Scan for the cell matching the given text and deliver its [X, Y] coordinate at center. 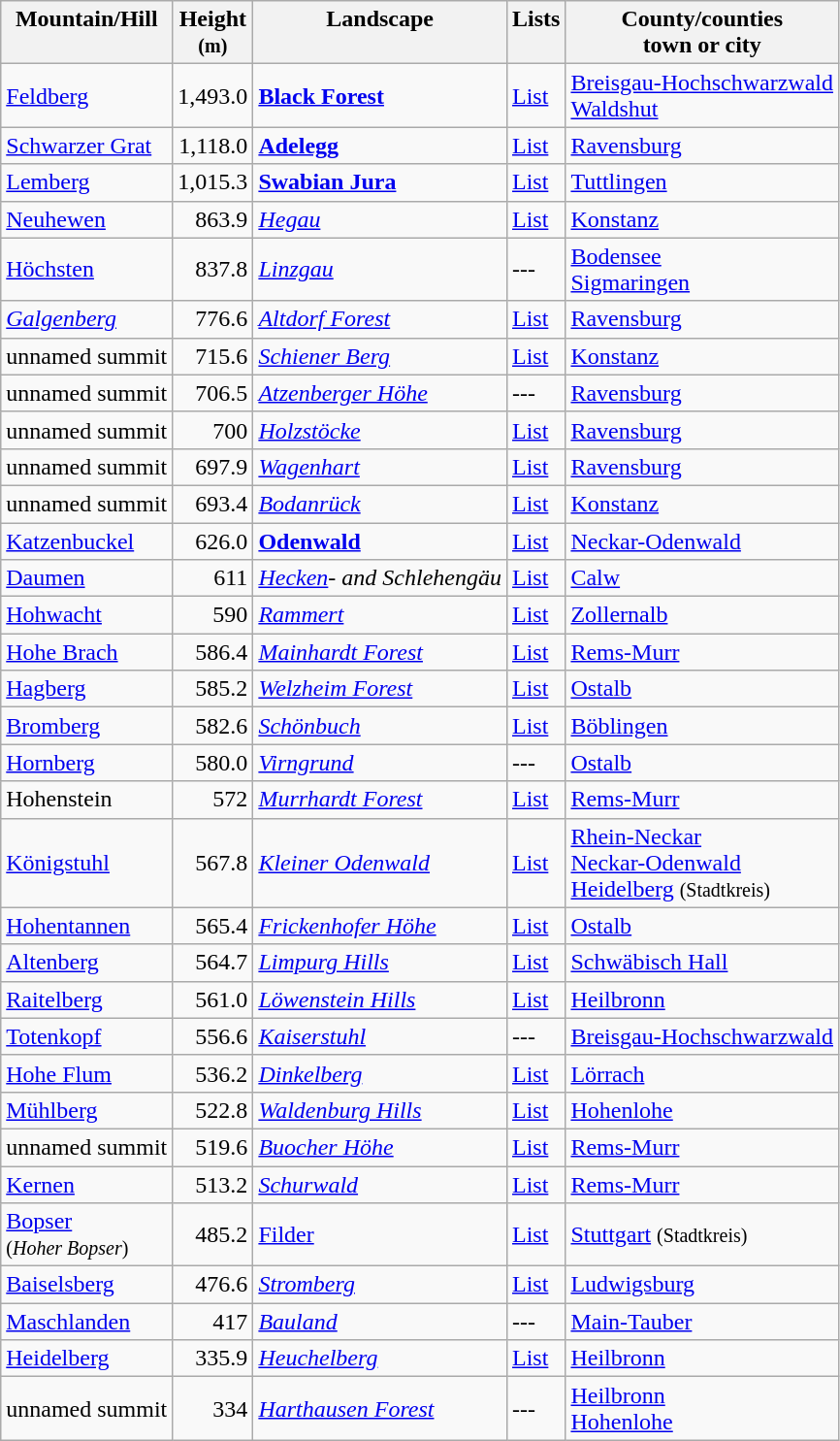
Height(m) [213, 33]
Calw [702, 578]
Galgenberg [87, 319]
Hornberg [87, 763]
Main-Tauber [702, 1322]
715.6 [213, 356]
Neuhewen [87, 219]
Lemberg [87, 182]
Neckar-Odenwald [702, 540]
Schönbuch [380, 726]
586.4 [213, 652]
Virngrund [380, 763]
Kernen [87, 1185]
Waldenburg Hills [380, 1110]
626.0 [213, 540]
Breisgau-Hochschwarzwald [702, 1036]
Höchsten [87, 270]
Breisgau-Hochschwarzwald Waldshut [702, 95]
Böblingen [702, 726]
Hohenstein [87, 800]
Katzenbuckel [87, 540]
700 [213, 430]
Baiselsberg [87, 1285]
Bauland [380, 1322]
Holzstöcke [380, 430]
Hohe Flum [87, 1073]
Frickenhofer Höhe [380, 926]
Atzenberger Höhe [380, 393]
Odenwald [380, 540]
417 [213, 1322]
Limpurg Hills [380, 963]
1,015.3 [213, 182]
Bodanrück [380, 504]
Lists [535, 33]
Adelegg [380, 146]
Schurwald [380, 1185]
Schwarzer Grat [87, 146]
1,118.0 [213, 146]
Hecken- and Schlehengäu [380, 578]
Hohentannen [87, 926]
476.6 [213, 1285]
611 [213, 578]
Wagenhart [380, 467]
561.0 [213, 999]
Heuchelberg [380, 1359]
519.6 [213, 1147]
Hohe Brach [87, 652]
Zollernalb [702, 615]
697.9 [213, 467]
572 [213, 800]
Altdorf Forest [380, 319]
564.7 [213, 963]
Altenberg [87, 963]
Kaiserstuhl [380, 1036]
Totenkopf [87, 1036]
BodenseeSigmaringen [702, 270]
334 [213, 1409]
Mühlberg [87, 1110]
Maschlanden [87, 1322]
485.2 [213, 1234]
Tuttlingen [702, 182]
522.8 [213, 1110]
Hohwacht [87, 615]
Lörrach [702, 1073]
Heidelberg [87, 1359]
Buocher Höhe [380, 1147]
335.9 [213, 1359]
590 [213, 615]
837.8 [213, 270]
Königstuhl [87, 863]
Hegau [380, 219]
HeilbronnHohenlohe [702, 1409]
585.2 [213, 689]
Filder [380, 1234]
Löwenstein Hills [380, 999]
Hagberg [87, 689]
Bopser(Hoher Bopser) [87, 1234]
565.4 [213, 926]
Hohenlohe [702, 1110]
536.2 [213, 1073]
County/countiestown or city [702, 33]
693.4 [213, 504]
582.6 [213, 726]
Welzheim Forest [380, 689]
513.2 [213, 1185]
Raitelberg [87, 999]
1,493.0 [213, 95]
Schwäbisch Hall [702, 963]
Kleiner Odenwald [380, 863]
Landscape [380, 33]
Murrhardt Forest [380, 800]
Ludwigsburg [702, 1285]
706.5 [213, 393]
556.6 [213, 1036]
Rhein-NeckarNeckar-OdenwaldHeidelberg (Stadtkreis) [702, 863]
Black Forest [380, 95]
Dinkelberg [380, 1073]
Feldberg [87, 95]
Daumen [87, 578]
Schiener Berg [380, 356]
Bromberg [87, 726]
Rammert [380, 615]
580.0 [213, 763]
567.8 [213, 863]
Mainhardt Forest [380, 652]
863.9 [213, 219]
Stromberg [380, 1285]
Stuttgart (Stadtkreis) [702, 1234]
776.6 [213, 319]
Mountain/Hill [87, 33]
Harthausen Forest [380, 1409]
Linzgau [380, 270]
Swabian Jura [380, 182]
